Search for the cell housing the specified text and yield its (x, y) center coordinate. 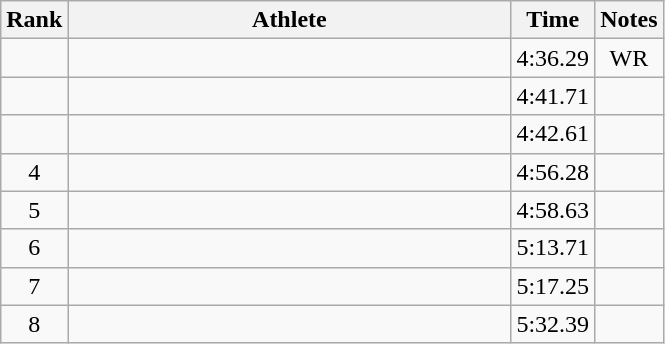
Athlete (290, 20)
Rank (34, 20)
4:36.29 (553, 58)
5:17.25 (553, 286)
5:13.71 (553, 248)
6 (34, 248)
4:41.71 (553, 96)
8 (34, 324)
4:56.28 (553, 172)
WR (629, 58)
4:58.63 (553, 210)
Notes (629, 20)
4 (34, 172)
5:32.39 (553, 324)
4:42.61 (553, 134)
Time (553, 20)
5 (34, 210)
7 (34, 286)
